Determine the (x, y) coordinate at the center of the cell enclosing the given text.  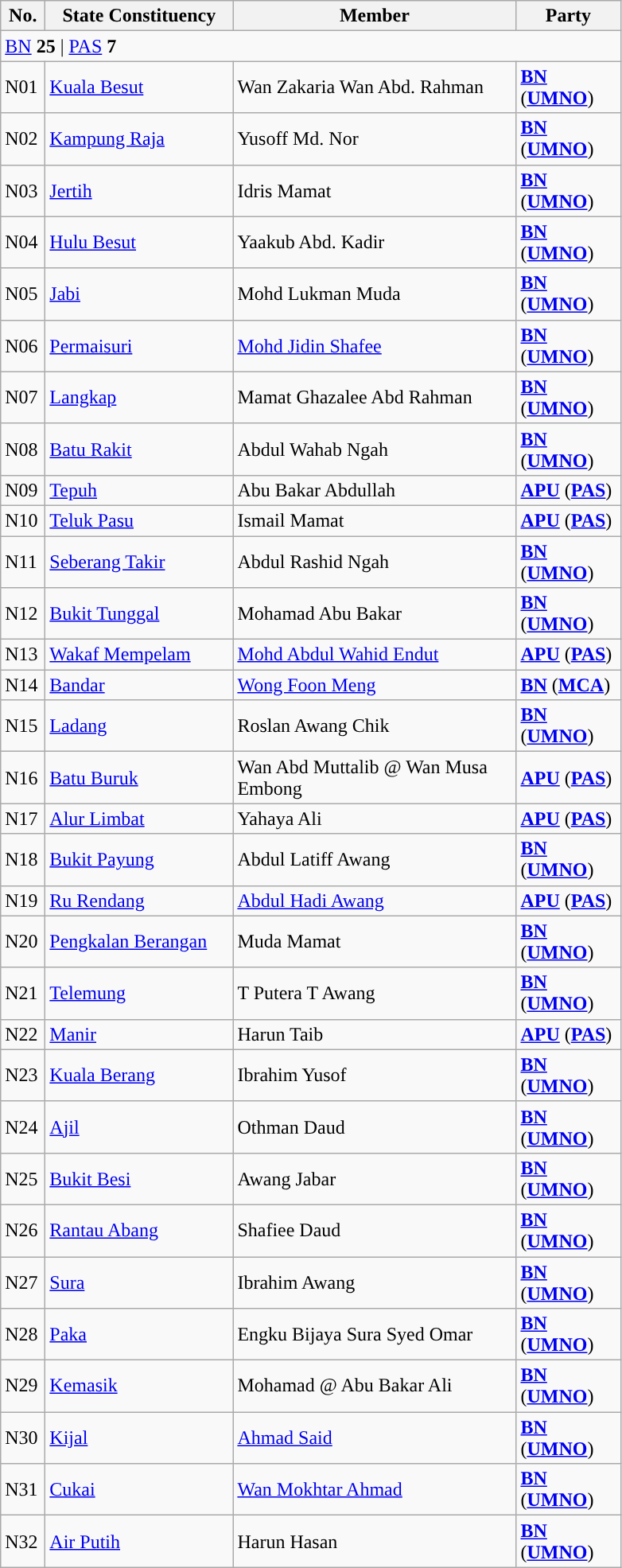
N15 (23, 726)
Air Putih (139, 1542)
Mohd Lukman Muda (375, 294)
Wan Mokhtar Ahmad (375, 1489)
Mamat Ghazalee Abd Rahman (375, 398)
Wan Zakaria Wan Abd. Rahman (375, 88)
Ru Rendang (139, 901)
BN 25 | PAS 7 (310, 46)
N05 (23, 294)
Ajil (139, 1126)
N10 (23, 520)
Abu Bakar Abdullah (375, 490)
Cukai (139, 1489)
Yahaya Ali (375, 819)
Kemasik (139, 1386)
Wong Foon Meng (375, 685)
Paka (139, 1335)
N20 (23, 942)
Ahmad Said (375, 1438)
Mohd Jidin Shafee (375, 345)
N26 (23, 1230)
Kuala Besut (139, 88)
Abdul Rashid Ngah (375, 562)
N19 (23, 901)
N18 (23, 859)
N12 (23, 614)
N17 (23, 819)
Othman Daud (375, 1126)
N32 (23, 1542)
N06 (23, 345)
Telemung (139, 993)
Abdul Wahab Ngah (375, 449)
N30 (23, 1438)
N13 (23, 655)
Abdul Latiff Awang (375, 859)
Hulu Besut (139, 242)
Jertih (139, 191)
Engku Bijaya Sura Syed Omar (375, 1335)
N04 (23, 242)
N07 (23, 398)
Teluk Pasu (139, 520)
Muda Mamat (375, 942)
Yaakub Abd. Kadir (375, 242)
Harun Hasan (375, 1542)
Ismail Mamat (375, 520)
Yusoff Md. Nor (375, 138)
Bandar (139, 685)
N21 (23, 993)
Batu Buruk (139, 778)
Sura (139, 1282)
Jabi (139, 294)
N02 (23, 138)
Batu Rakit (139, 449)
Ibrahim Awang (375, 1282)
Bukit Tunggal (139, 614)
N31 (23, 1489)
Member (375, 16)
State Constituency (139, 16)
Harun Taib (375, 1034)
Shafiee Daud (375, 1230)
Bukit Payung (139, 859)
Abdul Hadi Awang (375, 901)
Ladang (139, 726)
Awang Jabar (375, 1179)
Seberang Takir (139, 562)
N01 (23, 88)
Permaisuri (139, 345)
Pengkalan Berangan (139, 942)
Roslan Awang Chik (375, 726)
No. (23, 16)
N24 (23, 1126)
Idris Mamat (375, 191)
N14 (23, 685)
N23 (23, 1076)
BN (MCA) (568, 685)
N22 (23, 1034)
Wakaf Mempelam (139, 655)
N28 (23, 1335)
Kuala Berang (139, 1076)
Ibrahim Yusof (375, 1076)
Rantau Abang (139, 1230)
N27 (23, 1282)
N08 (23, 449)
N16 (23, 778)
Tepuh (139, 490)
Wan Abd Muttalib @ Wan Musa Embong (375, 778)
Kampung Raja (139, 138)
N11 (23, 562)
Alur Limbat (139, 819)
Kijal (139, 1438)
Mohd Abdul Wahid Endut (375, 655)
N03 (23, 191)
T Putera T Awang (375, 993)
N29 (23, 1386)
N25 (23, 1179)
Mohamad Abu Bakar (375, 614)
Party (568, 16)
Manir (139, 1034)
Bukit Besi (139, 1179)
Mohamad @ Abu Bakar Ali (375, 1386)
N09 (23, 490)
Langkap (139, 398)
